Detect which cell encompasses the target text, then output its [X, Y] center coordinate. 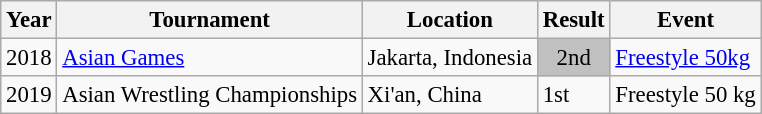
Year [29, 20]
Location [450, 20]
Jakarta, Indonesia [450, 58]
1st [574, 95]
Tournament [210, 20]
2019 [29, 95]
Asian Games [210, 58]
Event [686, 20]
2nd [574, 58]
Freestyle 50kg [686, 58]
Asian Wrestling Championships [210, 95]
2018 [29, 58]
Result [574, 20]
Freestyle 50 kg [686, 95]
Xi'an, China [450, 95]
